Provide the (x, y) coordinate of the cell's center where the given text is located.  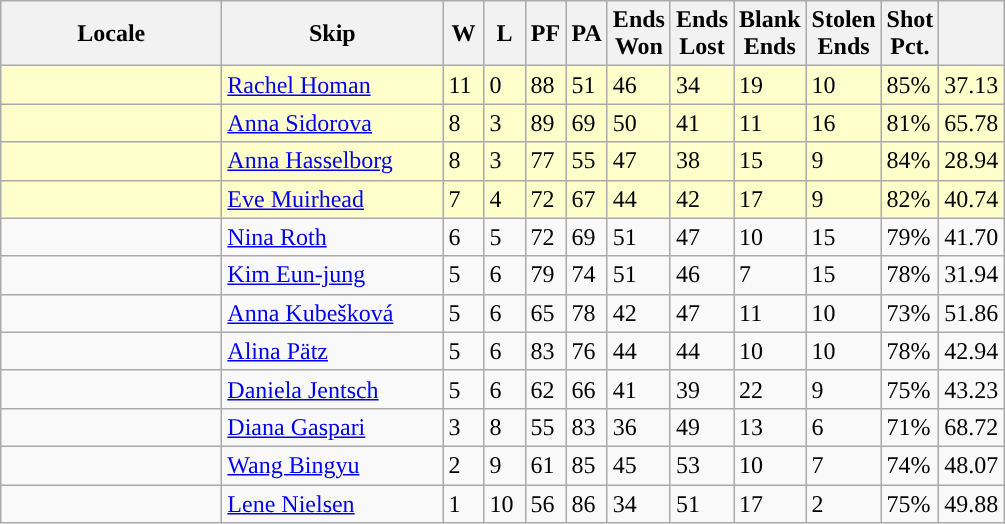
61 (546, 465)
71% (910, 427)
Shot Pct. (910, 34)
79 (546, 275)
48.07 (972, 465)
78 (586, 313)
39 (702, 389)
79% (910, 237)
31.94 (972, 275)
45 (638, 465)
Lene Nielsen (332, 503)
56 (546, 503)
73% (910, 313)
Anna Hasselborg (332, 161)
49.88 (972, 503)
76 (586, 351)
77 (546, 161)
51.86 (972, 313)
Alina Pätz (332, 351)
PF (546, 34)
Skip (332, 34)
28.94 (972, 161)
Blank Ends (770, 34)
Anna Sidorova (332, 123)
82% (910, 199)
65.78 (972, 123)
1 (464, 503)
86 (586, 503)
66 (586, 389)
Ends Won (638, 34)
62 (546, 389)
67 (586, 199)
Diana Gaspari (332, 427)
38 (702, 161)
41.70 (972, 237)
Rachel Homan (332, 85)
22 (770, 389)
19 (770, 85)
84% (910, 161)
PA (586, 34)
Stolen Ends (844, 34)
Anna Kubešková (332, 313)
Nina Roth (332, 237)
Daniela Jentsch (332, 389)
65 (546, 313)
4 (504, 199)
16 (844, 123)
37.13 (972, 85)
L (504, 34)
36 (638, 427)
Locale (112, 34)
85% (910, 85)
0 (504, 85)
49 (702, 427)
Eve Muirhead (332, 199)
50 (638, 123)
53 (702, 465)
74% (910, 465)
43.23 (972, 389)
68.72 (972, 427)
81% (910, 123)
85 (586, 465)
Wang Bingyu (332, 465)
88 (546, 85)
W (464, 34)
Ends Lost (702, 34)
Kim Eun-jung (332, 275)
42.94 (972, 351)
40.74 (972, 199)
74 (586, 275)
89 (546, 123)
13 (770, 427)
